From the cell containing the given text, extract its center point as (X, Y) coordinate. 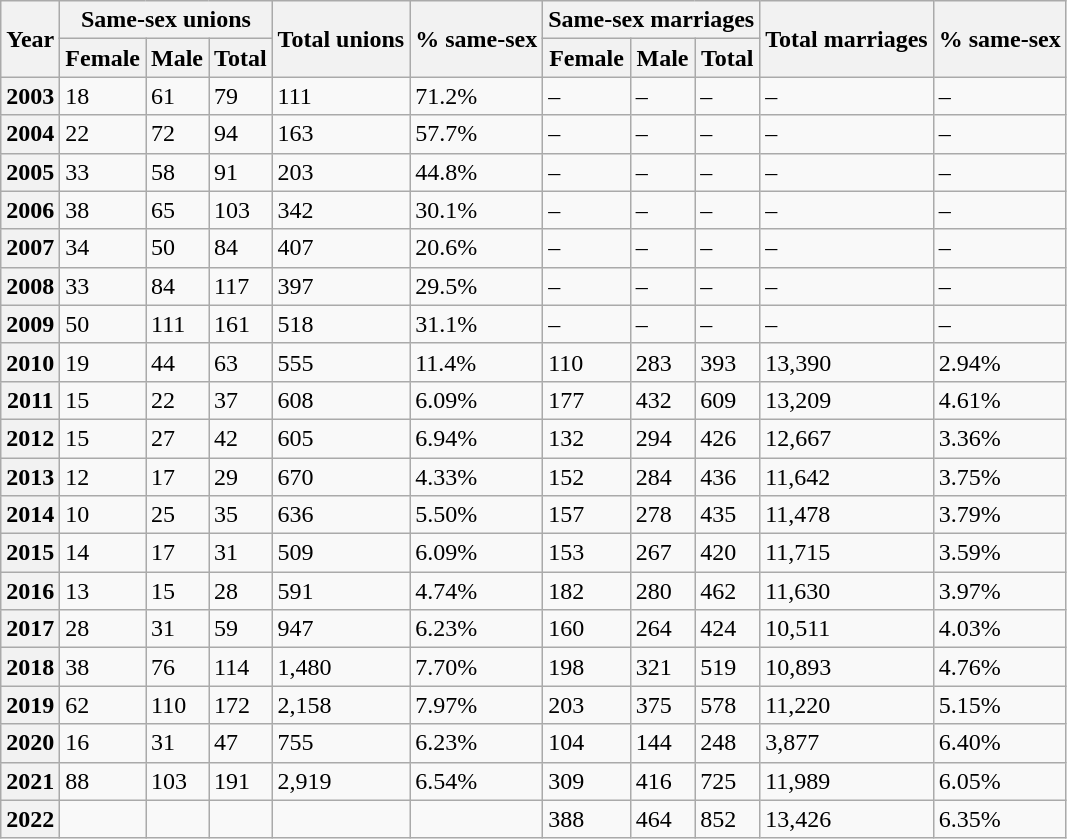
2019 (30, 705)
6.94% (476, 438)
4.61% (1000, 400)
309 (587, 781)
2008 (30, 286)
4.33% (476, 477)
947 (341, 629)
47 (241, 743)
2020 (30, 743)
117 (241, 286)
416 (662, 781)
2005 (30, 172)
14 (103, 553)
2006 (30, 210)
18 (103, 96)
294 (662, 438)
2022 (30, 819)
264 (662, 629)
114 (241, 667)
397 (341, 286)
2021 (30, 781)
191 (241, 781)
2017 (30, 629)
16 (103, 743)
267 (662, 553)
163 (341, 134)
2004 (30, 134)
555 (341, 362)
11,715 (846, 553)
518 (341, 324)
3.97% (1000, 591)
4.03% (1000, 629)
91 (241, 172)
3.79% (1000, 515)
725 (728, 781)
3.75% (1000, 477)
104 (587, 743)
31.1% (476, 324)
13,426 (846, 819)
58 (178, 172)
29.5% (476, 286)
2013 (30, 477)
25 (178, 515)
578 (728, 705)
519 (728, 667)
27 (178, 438)
29 (241, 477)
2015 (30, 553)
30.1% (476, 210)
3.59% (1000, 553)
342 (341, 210)
2010 (30, 362)
11,478 (846, 515)
420 (728, 553)
88 (103, 781)
Year (30, 39)
7.70% (476, 667)
1,480 (341, 667)
284 (662, 477)
424 (728, 629)
388 (587, 819)
755 (341, 743)
198 (587, 667)
5.50% (476, 515)
2018 (30, 667)
436 (728, 477)
13 (103, 591)
44 (178, 362)
19 (103, 362)
94 (241, 134)
11.4% (476, 362)
11,220 (846, 705)
76 (178, 667)
509 (341, 553)
Same-sex unions (166, 20)
11,989 (846, 781)
670 (341, 477)
2016 (30, 591)
283 (662, 362)
61 (178, 96)
605 (341, 438)
6.05% (1000, 781)
62 (103, 705)
278 (662, 515)
10,511 (846, 629)
20.6% (476, 248)
12,667 (846, 438)
248 (728, 743)
35 (241, 515)
2009 (30, 324)
464 (662, 819)
321 (662, 667)
2.94% (1000, 362)
2,919 (341, 781)
152 (587, 477)
10,893 (846, 667)
57.7% (476, 134)
153 (587, 553)
2011 (30, 400)
608 (341, 400)
13,390 (846, 362)
13,209 (846, 400)
182 (587, 591)
2003 (30, 96)
132 (587, 438)
Total marriages (846, 39)
591 (341, 591)
462 (728, 591)
280 (662, 591)
65 (178, 210)
177 (587, 400)
2014 (30, 515)
144 (662, 743)
157 (587, 515)
7.97% (476, 705)
6.35% (1000, 819)
435 (728, 515)
37 (241, 400)
2,158 (341, 705)
432 (662, 400)
636 (341, 515)
426 (728, 438)
63 (241, 362)
Total unions (341, 39)
72 (178, 134)
Same-sex marriages (652, 20)
11,642 (846, 477)
11,630 (846, 591)
407 (341, 248)
34 (103, 248)
393 (728, 362)
375 (662, 705)
2012 (30, 438)
852 (728, 819)
3,877 (846, 743)
71.2% (476, 96)
161 (241, 324)
42 (241, 438)
160 (587, 629)
5.15% (1000, 705)
10 (103, 515)
12 (103, 477)
79 (241, 96)
2007 (30, 248)
172 (241, 705)
609 (728, 400)
3.36% (1000, 438)
4.76% (1000, 667)
6.54% (476, 781)
6.40% (1000, 743)
4.74% (476, 591)
59 (241, 629)
44.8% (476, 172)
